Return the (X, Y) coordinate for the center point of the cell that contains the specified text.  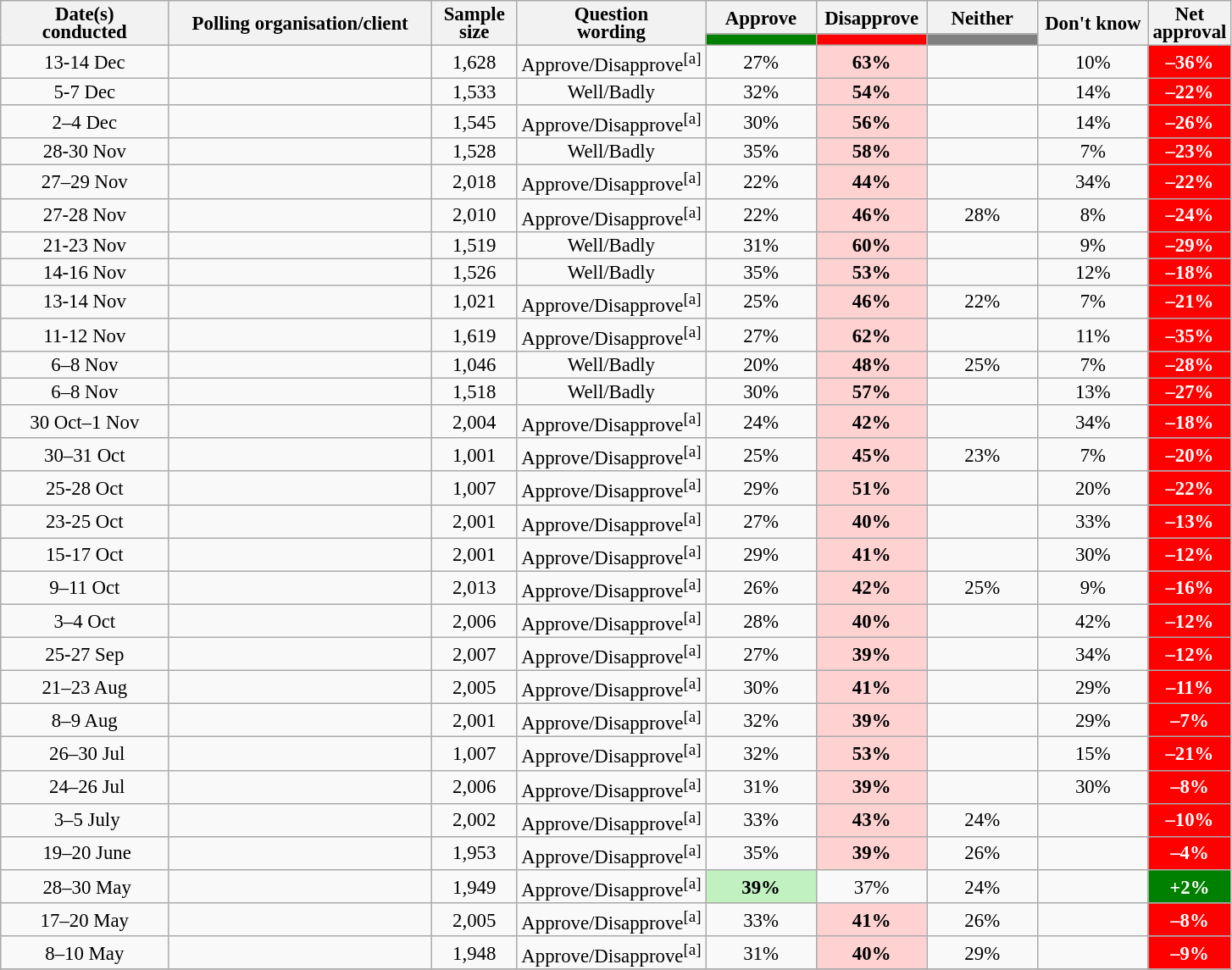
54% (871, 92)
9–11 Oct (85, 588)
1,021 (474, 302)
45% (871, 454)
8–9 Aug (85, 720)
Questionwording (612, 24)
3–4 Oct (85, 620)
1,949 (474, 886)
19–20 June (85, 854)
–29% (1190, 245)
–23% (1190, 152)
Disapprove (871, 17)
–26% (1190, 122)
–11% (1190, 688)
24–26 Jul (85, 786)
48% (871, 365)
Sample size (474, 24)
5-7 Dec (85, 92)
2,013 (474, 588)
2,010 (474, 215)
2,002 (474, 820)
51% (871, 488)
44% (871, 181)
1,628 (474, 63)
25-27 Sep (85, 654)
–28% (1190, 365)
Neither (983, 17)
17–20 May (85, 920)
1,001 (474, 454)
1,528 (474, 152)
–9% (1190, 952)
43% (871, 820)
1,533 (474, 92)
1,518 (474, 392)
60% (871, 245)
21-23 Nov (85, 245)
–36% (1190, 63)
3–5 July (85, 820)
58% (871, 152)
25-28 Oct (85, 488)
1,953 (474, 854)
21–23 Aug (85, 688)
Polling organisation/client (300, 24)
26–30 Jul (85, 754)
–27% (1190, 392)
–4% (1190, 854)
28-30 Nov (85, 152)
1,526 (474, 272)
1,046 (474, 365)
23-25 Oct (85, 522)
27–29 Nov (85, 181)
8–10 May (85, 952)
13% (1093, 392)
37% (871, 886)
8% (1093, 215)
2,004 (474, 422)
Approve (761, 17)
30–31 Oct (85, 454)
15% (1093, 754)
23% (983, 454)
27-28 Nov (85, 215)
28–30 May (85, 886)
15-17 Oct (85, 554)
13-14 Nov (85, 302)
Date(s)conducted (85, 24)
Net approval (1190, 24)
–35% (1190, 335)
–13% (1190, 522)
63% (871, 63)
56% (871, 122)
–20% (1190, 454)
11-12 Nov (85, 335)
Don't know (1093, 24)
14-16 Nov (85, 272)
10% (1093, 63)
1,619 (474, 335)
1,545 (474, 122)
+2% (1190, 886)
13-14 Dec (85, 63)
2,018 (474, 181)
–7% (1190, 720)
57% (871, 392)
1,948 (474, 952)
62% (871, 335)
2,007 (474, 654)
1,519 (474, 245)
–24% (1190, 215)
30 Oct–1 Nov (85, 422)
2–4 Dec (85, 122)
–10% (1190, 820)
12% (1093, 272)
11% (1093, 335)
–16% (1190, 588)
